Scan for the cell matching the given text and deliver its (x, y) coordinate at center. 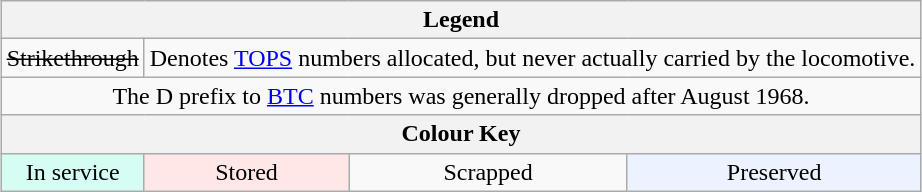
Scrapped (488, 172)
Preserved (774, 172)
Denotes TOPS numbers allocated, but never actually carried by the locomotive. (532, 58)
Legend (461, 20)
Strikethrough (72, 58)
In service (72, 172)
Stored (246, 172)
The D prefix to BTC numbers was generally dropped after August 1968. (461, 96)
Colour Key (461, 134)
